Search for the cell housing the specified text and yield its [x, y] center coordinate. 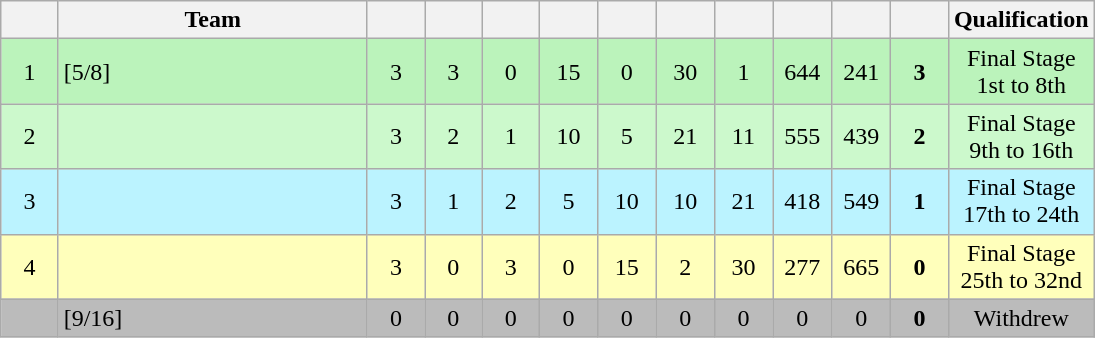
241 [862, 72]
418 [802, 202]
Team [212, 20]
[9/16] [212, 318]
277 [802, 266]
Final Stage 17th to 24th [1021, 202]
[5/8] [212, 72]
Final Stage 9th to 16th [1021, 136]
Qualification [1021, 20]
439 [862, 136]
644 [802, 72]
Withdrew [1021, 318]
Final Stage 25th to 32nd [1021, 266]
11 [743, 136]
4 [30, 266]
Final Stage 1st to 8th [1021, 72]
555 [802, 136]
549 [862, 202]
665 [862, 266]
